From the cell containing the given text, extract its center point as [X, Y] coordinate. 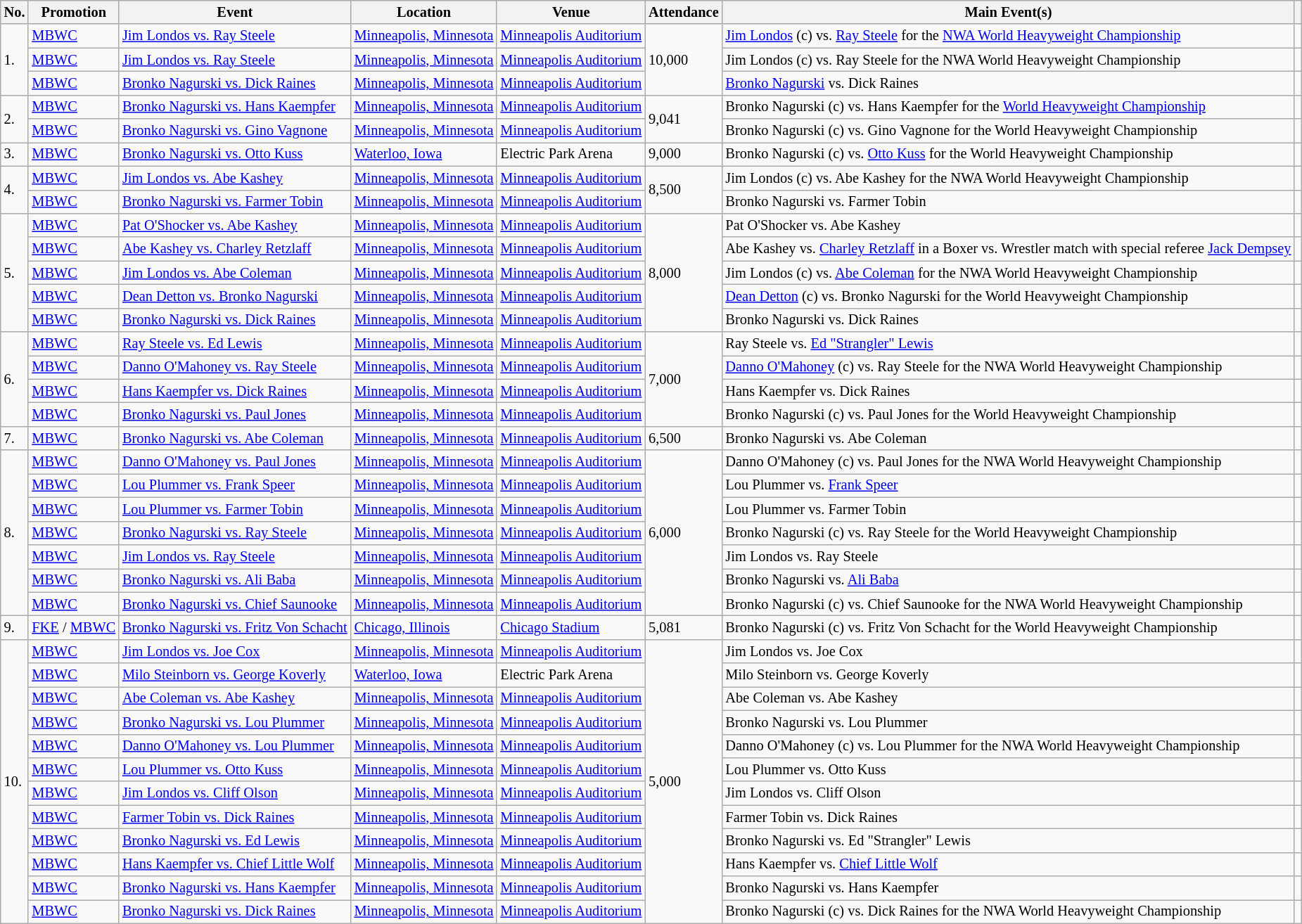
Chicago Stadium [571, 627]
Danno O'Mahoney vs. Ray Steele [235, 367]
Bronko Nagurski vs. Gino Vagnone [235, 131]
5,081 [684, 627]
8. [15, 533]
1. [15, 59]
5. [15, 272]
Ray Steele vs. Ed Lewis [235, 344]
Danno O'Mahoney (c) vs. Ray Steele for the NWA World Heavyweight Championship [1009, 367]
Bronko Nagurski (c) vs. Hans Kaempfer for the World Heavyweight Championship [1009, 107]
Jim Londos (c) vs. Abe Coleman for the NWA World Heavyweight Championship [1009, 273]
Bronko Nagurski (c) vs. Chief Saunooke for the NWA World Heavyweight Championship [1009, 604]
Bronko Nagurski (c) vs. Fritz Von Schacht for the World Heavyweight Championship [1009, 627]
Abe Kashey vs. Charley Retzlaff [235, 249]
Abe Kashey vs. Charley Retzlaff in a Boxer vs. Wrestler match with special referee Jack Dempsey [1009, 249]
Venue [571, 12]
No. [15, 12]
Jim Londos vs. Abe Kashey [235, 178]
Danno O'Mahoney (c) vs. Lou Plummer for the NWA World Heavyweight Championship [1009, 746]
6,500 [684, 438]
10. [15, 781]
FKE / MBWC [73, 627]
Bronko Nagurski vs. Otto Kuss [235, 154]
Bronko Nagurski (c) vs. Paul Jones for the World Heavyweight Championship [1009, 414]
Main Event(s) [1009, 12]
Bronko Nagurski vs. Paul Jones [235, 414]
7,000 [684, 380]
4. [15, 190]
Promotion [73, 12]
8,500 [684, 190]
Location [424, 12]
10,000 [684, 59]
9. [15, 627]
9,041 [684, 118]
Bronko Nagurski vs. Fritz Von Schacht [235, 627]
Bronko Nagurski (c) vs. Gino Vagnone for the World Heavyweight Championship [1009, 131]
9,000 [684, 154]
Attendance [684, 12]
Bronko Nagurski vs. Chief Saunooke [235, 604]
Danno O'Mahoney (c) vs. Paul Jones for the NWA World Heavyweight Championship [1009, 462]
Danno O'Mahoney vs. Lou Plummer [235, 746]
Bronko Nagurski vs. Ray Steele [235, 533]
Dean Detton (c) vs. Bronko Nagurski for the World Heavyweight Championship [1009, 296]
Ray Steele vs. Ed "Strangler" Lewis [1009, 344]
Bronko Nagurski vs. Ed "Strangler" Lewis [1009, 840]
6,000 [684, 533]
Event [235, 12]
Bronko Nagurski (c) vs. Ray Steele for the World Heavyweight Championship [1009, 533]
8,000 [684, 272]
7. [15, 438]
Bronko Nagurski (c) vs. Dick Raines for the NWA World Heavyweight Championship [1009, 911]
Bronko Nagurski vs. Ed Lewis [235, 840]
2. [15, 118]
Dean Detton vs. Bronko Nagurski [235, 296]
5,000 [684, 781]
Chicago, Illinois [424, 627]
Jim Londos vs. Abe Coleman [235, 273]
Jim Londos (c) vs. Abe Kashey for the NWA World Heavyweight Championship [1009, 178]
Bronko Nagurski (c) vs. Otto Kuss for the World Heavyweight Championship [1009, 154]
Danno O'Mahoney vs. Paul Jones [235, 462]
3. [15, 154]
6. [15, 380]
